Locate the cell with the specified text and output its [x, y] center coordinate. 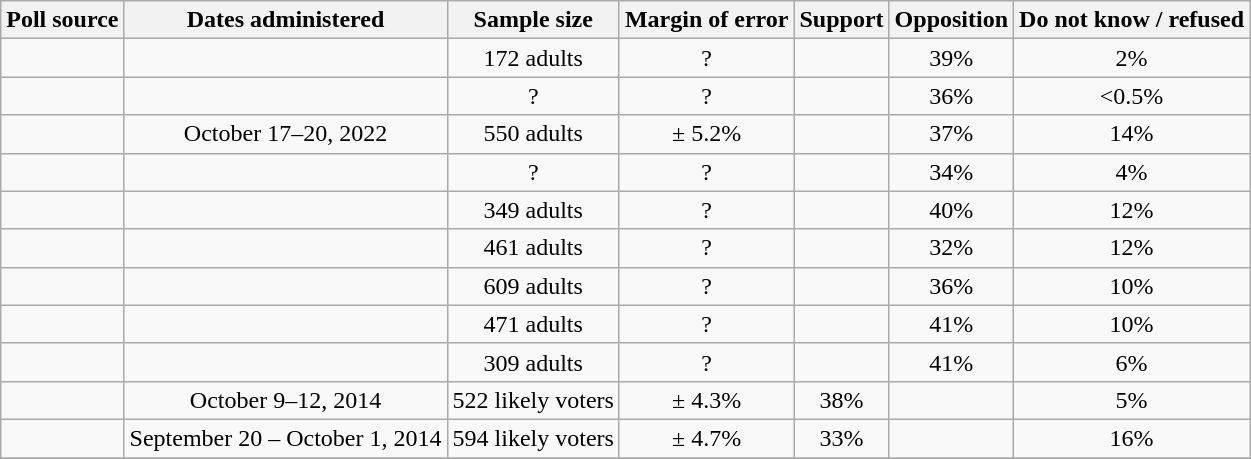
33% [842, 438]
461 adults [533, 248]
39% [951, 58]
522 likely voters [533, 400]
<0.5% [1132, 96]
309 adults [533, 362]
± 4.7% [706, 438]
172 adults [533, 58]
Support [842, 20]
6% [1132, 362]
16% [1132, 438]
2% [1132, 58]
37% [951, 134]
5% [1132, 400]
Do not know / refused [1132, 20]
Dates administered [286, 20]
471 adults [533, 324]
4% [1132, 172]
32% [951, 248]
34% [951, 172]
14% [1132, 134]
± 4.3% [706, 400]
Margin of error [706, 20]
Opposition [951, 20]
38% [842, 400]
594 likely voters [533, 438]
October 9–12, 2014 [286, 400]
349 adults [533, 210]
550 adults [533, 134]
40% [951, 210]
609 adults [533, 286]
October 17–20, 2022 [286, 134]
Poll source [62, 20]
± 5.2% [706, 134]
September 20 – October 1, 2014 [286, 438]
Sample size [533, 20]
